Provide the [x, y] coordinate of the cell's center where the given text is located.  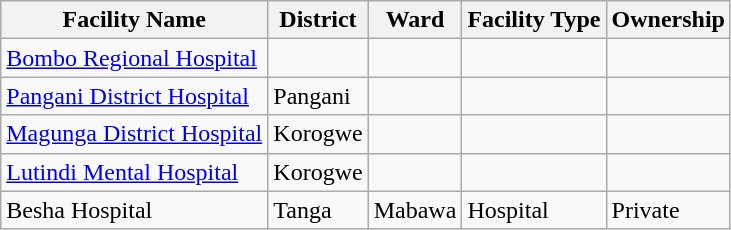
Private [668, 210]
Pangani [318, 96]
District [318, 20]
Hospital [534, 210]
Tanga [318, 210]
Bombo Regional Hospital [134, 58]
Facility Name [134, 20]
Pangani District Hospital [134, 96]
Besha Hospital [134, 210]
Mabawa [415, 210]
Ownership [668, 20]
Ward [415, 20]
Magunga District Hospital [134, 134]
Lutindi Mental Hospital [134, 172]
Facility Type [534, 20]
